For the text-containing cell, return its midpoint in (x, y) coordinate format. 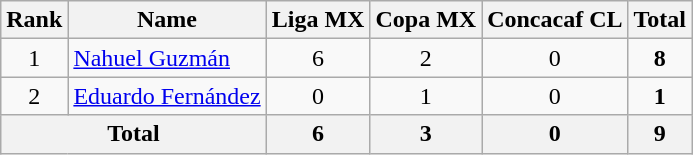
8 (660, 58)
Nahuel Guzmán (167, 58)
Copa MX (426, 20)
Eduardo Fernández (167, 96)
9 (660, 134)
3 (426, 134)
Concacaf CL (555, 20)
Liga MX (318, 20)
Rank (34, 20)
Name (167, 20)
